Detect which cell encompasses the target text, then output its (x, y) center coordinate. 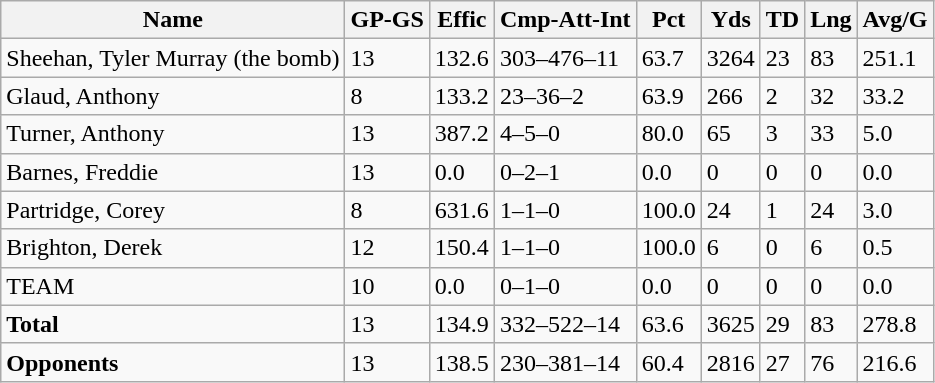
278.8 (895, 324)
TEAM (173, 286)
134.9 (462, 324)
Avg/G (895, 20)
80.0 (668, 134)
23 (782, 58)
332–522–14 (565, 324)
33.2 (895, 96)
Total (173, 324)
10 (387, 286)
Turner, Anthony (173, 134)
63.6 (668, 324)
76 (831, 362)
65 (730, 134)
Partridge, Corey (173, 210)
Glaud, Anthony (173, 96)
3 (782, 134)
266 (730, 96)
631.6 (462, 210)
Yds (730, 20)
5.0 (895, 134)
3.0 (895, 210)
Name (173, 20)
Pct (668, 20)
3264 (730, 58)
3625 (730, 324)
303–476–11 (565, 58)
0–2–1 (565, 172)
63.9 (668, 96)
GP-GS (387, 20)
33 (831, 134)
60.4 (668, 362)
Sheehan, Tyler Murray (the bomb) (173, 58)
4–5–0 (565, 134)
138.5 (462, 362)
230–381–14 (565, 362)
132.6 (462, 58)
2816 (730, 362)
251.1 (895, 58)
0–1–0 (565, 286)
Barnes, Freddie (173, 172)
12 (387, 248)
1 (782, 210)
2 (782, 96)
387.2 (462, 134)
63.7 (668, 58)
Cmp-Att-Int (565, 20)
133.2 (462, 96)
Opponents (173, 362)
TD (782, 20)
23–36–2 (565, 96)
29 (782, 324)
216.6 (895, 362)
Brighton, Derek (173, 248)
Lng (831, 20)
Effic (462, 20)
150.4 (462, 248)
27 (782, 362)
32 (831, 96)
0.5 (895, 248)
